Return (x, y) of the center of cell containing provided text 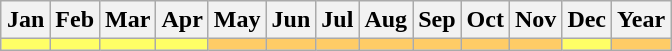
Year (642, 20)
Nov (535, 20)
Sep (437, 20)
Jul (338, 20)
Jun (291, 20)
Mar (128, 20)
Apr (182, 20)
Jan (25, 20)
Dec (587, 20)
Aug (386, 20)
May (237, 20)
Oct (485, 20)
Feb (75, 20)
